Provide the (x, y) coordinate of the cell's center where the given text is located.  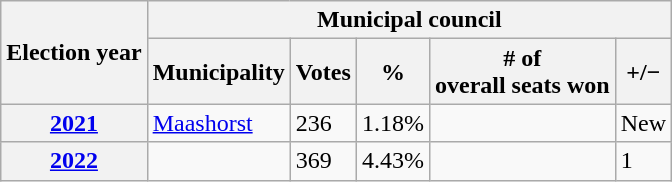
+/− (643, 72)
Election year (74, 52)
Municipal council (409, 20)
Votes (323, 72)
4.43% (392, 161)
# of overall seats won (522, 72)
Maashorst (218, 123)
New (643, 123)
1 (643, 161)
2022 (74, 161)
236 (323, 123)
1.18% (392, 123)
2021 (74, 123)
% (392, 72)
369 (323, 161)
Municipality (218, 72)
